For the text-containing cell, return its midpoint in (X, Y) coordinate format. 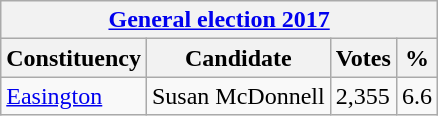
Candidate (238, 58)
2,355 (363, 96)
General election 2017 (220, 20)
% (416, 58)
Easington (74, 96)
Votes (363, 58)
6.6 (416, 96)
Constituency (74, 58)
Susan McDonnell (238, 96)
